Return the [x, y] coordinate for the center point of the cell that contains the specified text.  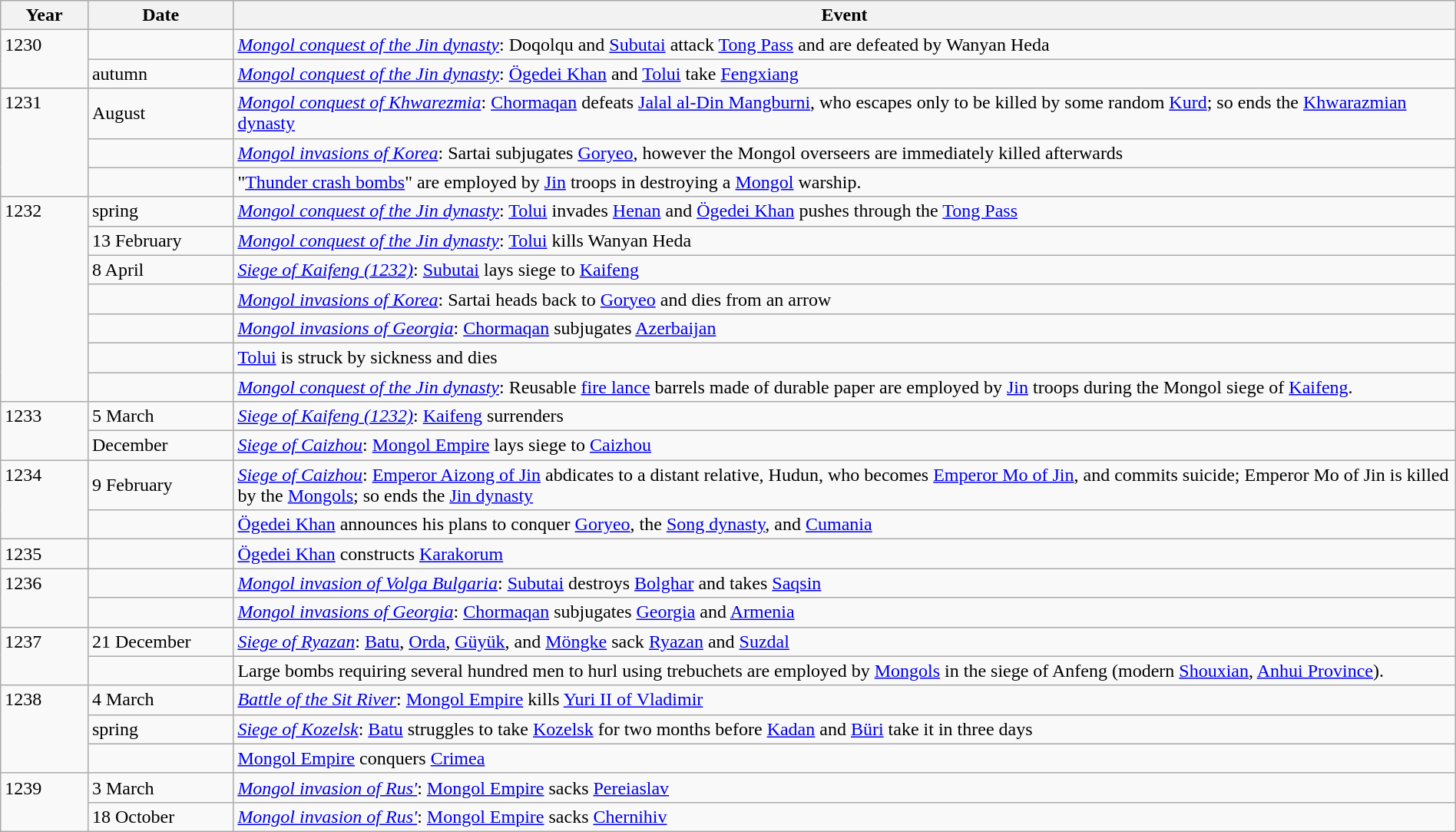
Mongol invasions of Georgia: Chormaqan subjugates Georgia and Armenia [845, 612]
Mongol invasions of Korea: Sartai subjugates Goryeo, however the Mongol overseers are immediately killed afterwards [845, 153]
Mongol conquest of the Jin dynasty: Ögedei Khan and Tolui take Fengxiang [845, 74]
Mongol invasion of Rus': Mongol Empire sacks Pereiaslav [845, 787]
9 February [160, 486]
Mongol invasion of Volga Bulgaria: Subutai destroys Bolghar and takes Saqsin [845, 583]
Siege of Kozelsk: Batu struggles to take Kozelsk for two months before Kadan and Büri take it in three days [845, 729]
1234 [45, 499]
Year [45, 15]
1236 [45, 598]
Mongol conquest of the Jin dynasty: Tolui kills Wanyan Heda [845, 240]
Mongol Empire conquers Crimea [845, 758]
autumn [160, 74]
1232 [45, 299]
Date [160, 15]
August [160, 114]
Ögedei Khan constructs Karakorum [845, 554]
Mongol invasions of Korea: Sartai heads back to Goryeo and dies from an arrow [845, 299]
Mongol invasion of Rus': Mongol Empire sacks Chernihiv [845, 817]
Mongol conquest of the Jin dynasty: Doqolqu and Subutai attack Tong Pass and are defeated by Wanyan Heda [845, 45]
1238 [45, 729]
Siege of Kaifeng (1232): Kaifeng surrenders [845, 416]
Siege of Caizhou: Mongol Empire lays siege to Caizhou [845, 446]
Mongol conquest of the Jin dynasty: Reusable fire lance barrels made of durable paper are employed by Jin troops during the Mongol siege of Kaifeng. [845, 386]
Tolui is struck by sickness and dies [845, 357]
Ögedei Khan announces his plans to conquer Goryeo, the Song dynasty, and Cumania [845, 525]
Siege of Kaifeng (1232): Subutai lays siege to Kaifeng [845, 270]
Siege of Ryazan: Batu, Orda, Güyük, and Möngke sack Ryazan and Suzdal [845, 641]
21 December [160, 641]
5 March [160, 416]
1231 [45, 143]
8 April [160, 270]
1237 [45, 656]
18 October [160, 817]
1239 [45, 802]
13 February [160, 240]
4 March [160, 700]
1235 [45, 554]
3 March [160, 787]
Event [845, 15]
Battle of the Sit River: Mongol Empire kills Yuri II of Vladimir [845, 700]
Mongol invasions of Georgia: Chormaqan subjugates Azerbaijan [845, 328]
Large bombs requiring several hundred men to hurl using trebuchets are employed by Mongols in the siege of Anfeng (modern Shouxian, Anhui Province). [845, 671]
1233 [45, 431]
1230 [45, 59]
December [160, 446]
"Thunder crash bombs" are employed by Jin troops in destroying a Mongol warship. [845, 182]
Mongol conquest of the Jin dynasty: Tolui invades Henan and Ögedei Khan pushes through the Tong Pass [845, 211]
